Provide the [x, y] coordinate of the cell's center where the given text is located.  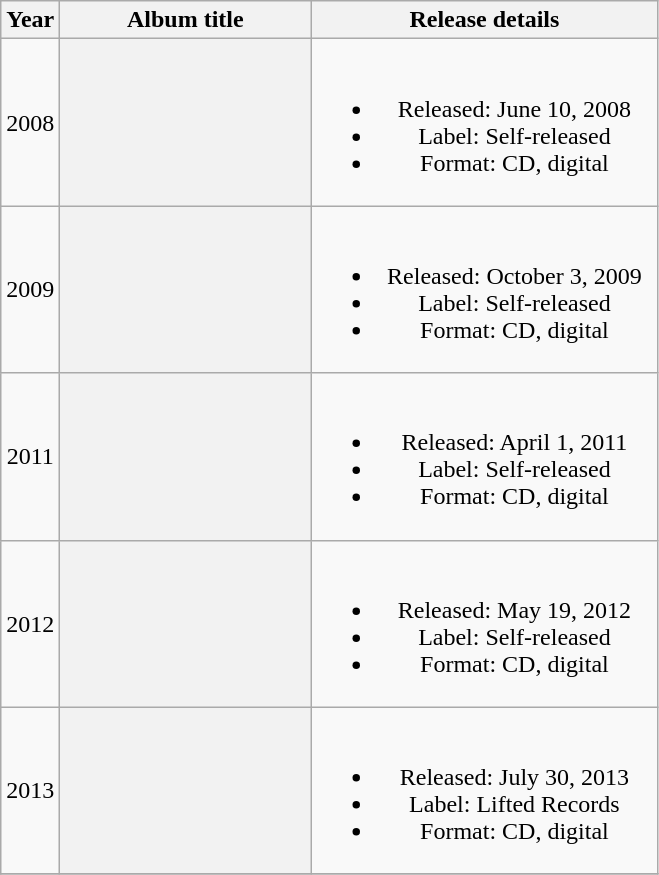
Released: May 19, 2012Label: Self-releasedFormat: CD, digital [484, 624]
2008 [30, 122]
Released: June 10, 2008Label: Self-releasedFormat: CD, digital [484, 122]
Released: July 30, 2013Label: Lifted RecordsFormat: CD, digital [484, 790]
2009 [30, 290]
2012 [30, 624]
Release details [484, 20]
2013 [30, 790]
2011 [30, 456]
Released: October 3, 2009Label: Self-releasedFormat: CD, digital [484, 290]
Album title [186, 20]
Released: April 1, 2011Label: Self-releasedFormat: CD, digital [484, 456]
Year [30, 20]
